Identify which cell holds the provided text, then report its (x, y) central coordinate. 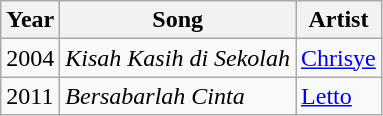
Letto (339, 96)
Chrisye (339, 58)
2004 (30, 58)
Song (178, 20)
Kisah Kasih di Sekolah (178, 58)
2011 (30, 96)
Artist (339, 20)
Year (30, 20)
Bersabarlah Cinta (178, 96)
